Search for the cell housing the specified text and yield its (x, y) center coordinate. 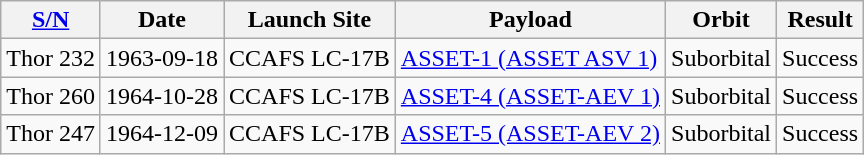
1964-12-09 (162, 134)
ASSET-4 (ASSET-AEV 1) (530, 96)
1963-09-18 (162, 58)
Thor 247 (51, 134)
1964-10-28 (162, 96)
Result (820, 20)
Payload (530, 20)
Launch Site (310, 20)
Date (162, 20)
ASSET-1 (ASSET ASV 1) (530, 58)
Orbit (722, 20)
Thor 260 (51, 96)
Thor 232 (51, 58)
S/N (51, 20)
ASSET-5 (ASSET-AEV 2) (530, 134)
